Capture the cell that displays the provided text and extract its [x, y] central coordinate. 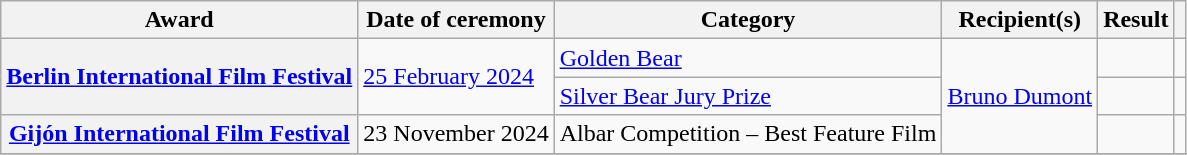
Gijón International Film Festival [180, 134]
Result [1136, 20]
Golden Bear [748, 58]
Bruno Dumont [1020, 96]
Date of ceremony [456, 20]
23 November 2024 [456, 134]
Berlin International Film Festival [180, 77]
Award [180, 20]
Albar Competition – Best Feature Film [748, 134]
25 February 2024 [456, 77]
Silver Bear Jury Prize [748, 96]
Category [748, 20]
Recipient(s) [1020, 20]
